Scan for the cell matching the given text and deliver its (x, y) coordinate at center. 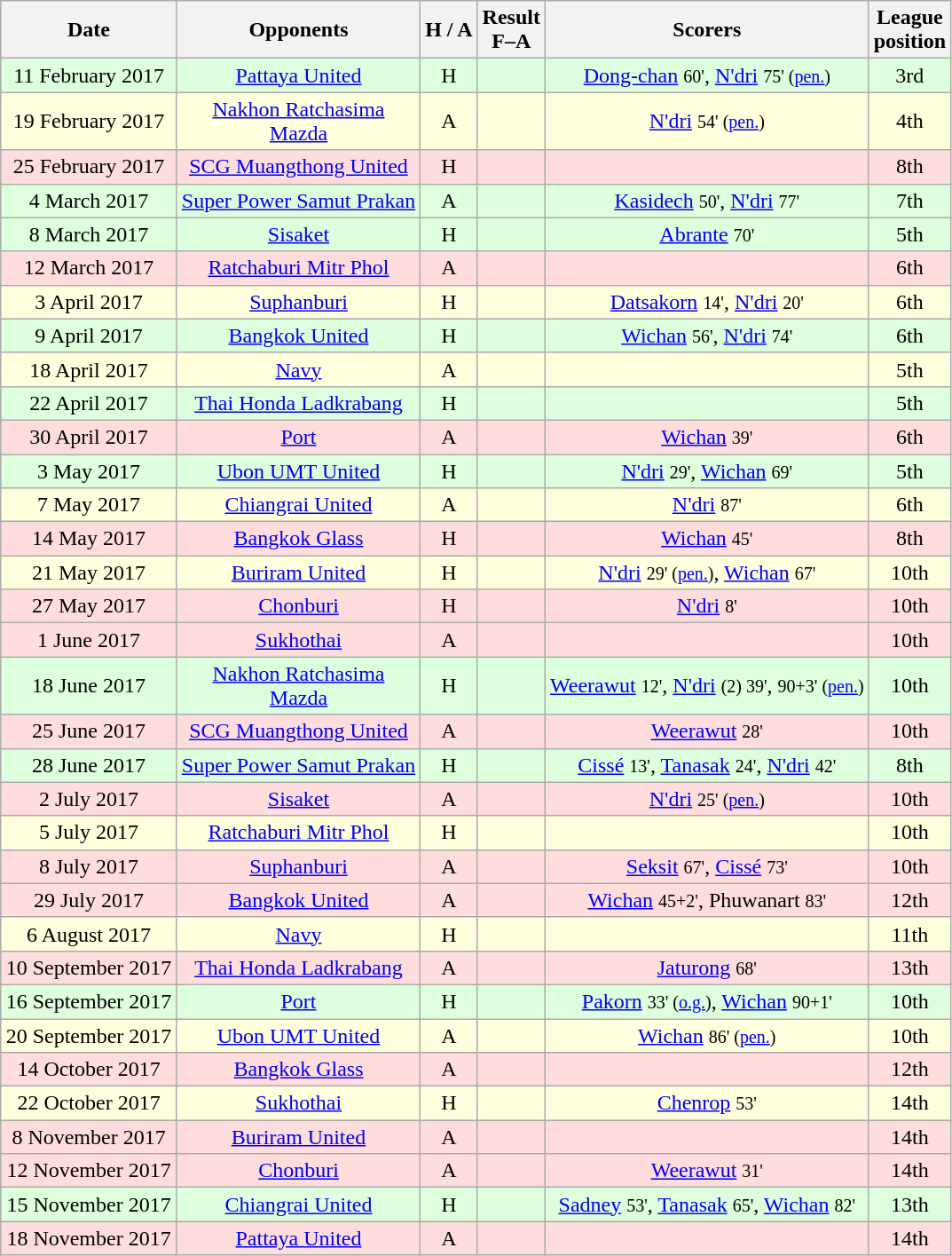
18 November 2017 (89, 1238)
12 November 2017 (89, 1171)
N'dri 54' (pen.) (706, 121)
12 March 2017 (89, 268)
Sadney 53', Tanasak 65', Wichan 82' (706, 1205)
Leagueposition (909, 30)
19 February 2017 (89, 121)
Wichan 45+2', Phuwanart 83' (706, 900)
27 May 2017 (89, 606)
11 February 2017 (89, 75)
Jaturong 68' (706, 968)
4 March 2017 (89, 201)
8 March 2017 (89, 234)
1 June 2017 (89, 640)
Weerawut 12', N'dri (2) 39', 90+3' (pen.) (706, 685)
N'dri 25' (pen.) (706, 799)
25 June 2017 (89, 731)
Pakorn 33' (o.g.), Wichan 90+1' (706, 1001)
4th (909, 121)
N'dri 8' (706, 606)
Abrante 70' (706, 234)
15 November 2017 (89, 1205)
N'dri 29', Wichan 69' (706, 471)
Date (89, 30)
N'dri 29' (pen.), Wichan 67' (706, 573)
7th (909, 201)
18 April 2017 (89, 369)
6 August 2017 (89, 934)
3 May 2017 (89, 471)
29 July 2017 (89, 900)
16 September 2017 (89, 1001)
Wichan 45' (706, 539)
30 April 2017 (89, 437)
Seksit 67', Cissé 73' (706, 866)
3 April 2017 (89, 302)
2 July 2017 (89, 799)
14 May 2017 (89, 539)
11th (909, 934)
H / A (449, 30)
Opponents (298, 30)
25 February 2017 (89, 167)
Weerawut 31' (706, 1171)
Wichan 39' (706, 437)
Wichan 86' (pen.) (706, 1036)
22 October 2017 (89, 1103)
Kasidech 50', N'dri 77' (706, 201)
20 September 2017 (89, 1036)
ResultF–A (511, 30)
Datsakorn 14', N'dri 20' (706, 302)
10 September 2017 (89, 968)
21 May 2017 (89, 573)
Chenrop 53' (706, 1103)
5 July 2017 (89, 833)
Dong-chan 60', N'dri 75' (pen.) (706, 75)
Wichan 56', N'dri 74' (706, 336)
Scorers (706, 30)
7 May 2017 (89, 505)
8 July 2017 (89, 866)
14 October 2017 (89, 1070)
Cissé 13', Tanasak 24', N'dri 42' (706, 765)
9 April 2017 (89, 336)
3rd (909, 75)
18 June 2017 (89, 685)
N'dri 87' (706, 505)
8 November 2017 (89, 1137)
Weerawut 28' (706, 731)
28 June 2017 (89, 765)
22 April 2017 (89, 403)
